From the cell containing the given text, extract its center point as [x, y] coordinate. 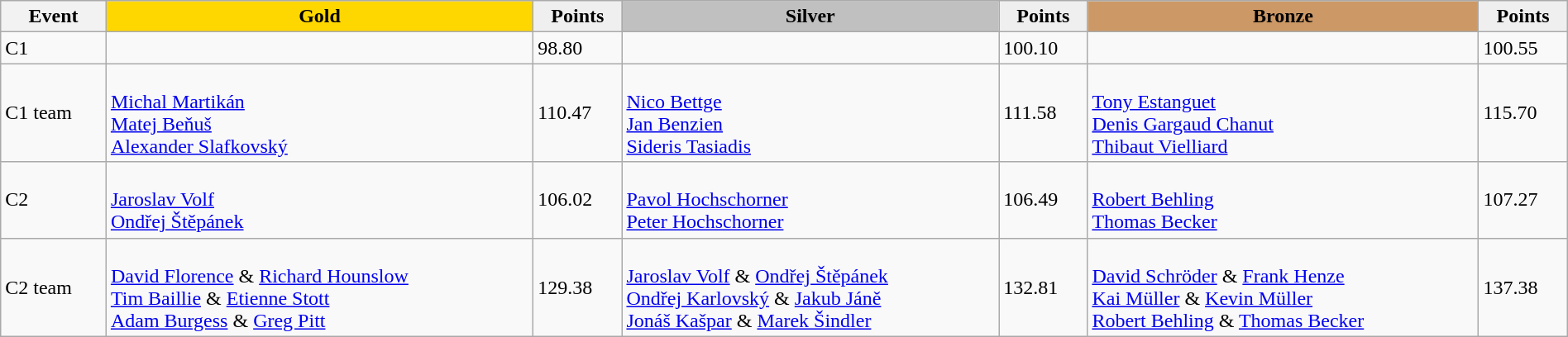
C1 team [54, 112]
Gold [319, 17]
Tony EstanguetDenis Gargaud ChanutThibaut Vielliard [1284, 112]
Jaroslav VolfOndřej Štěpánek [319, 200]
132.81 [1044, 287]
98.80 [577, 48]
106.02 [577, 200]
C1 [54, 48]
Robert BehlingThomas Becker [1284, 200]
100.55 [1523, 48]
Silver [810, 17]
Bronze [1284, 17]
Michal MartikánMatej BeňušAlexander Slafkovský [319, 112]
137.38 [1523, 287]
107.27 [1523, 200]
Jaroslav Volf & Ondřej ŠtěpánekOndřej Karlovský & Jakub JáněJonáš Kašpar & Marek Šindler [810, 287]
David Florence & Richard HounslowTim Baillie & Etienne StottAdam Burgess & Greg Pitt [319, 287]
C2 team [54, 287]
C2 [54, 200]
111.58 [1044, 112]
129.38 [577, 287]
115.70 [1523, 112]
110.47 [577, 112]
106.49 [1044, 200]
Pavol HochschornerPeter Hochschorner [810, 200]
Event [54, 17]
100.10 [1044, 48]
Nico BettgeJan BenzienSideris Tasiadis [810, 112]
David Schröder & Frank HenzeKai Müller & Kevin MüllerRobert Behling & Thomas Becker [1284, 287]
